Locate the cell with the specified text and output its [X, Y] center coordinate. 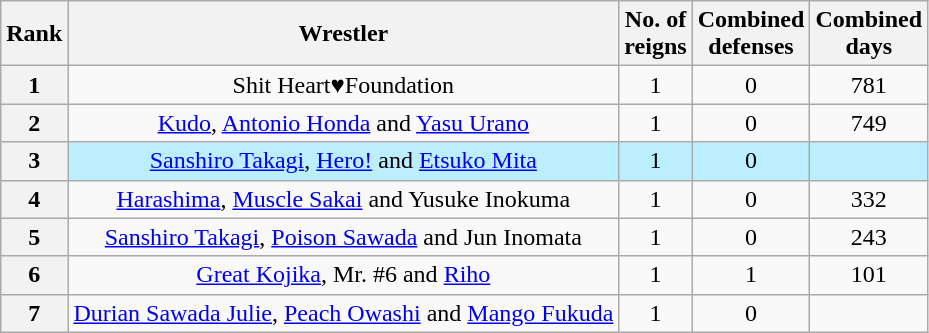
Harashima, Muscle Sakai and Yusuke Inokuma [344, 199]
2 [34, 123]
Shit Heart♥Foundation [344, 85]
Combineddays [869, 34]
781 [869, 85]
5 [34, 237]
Wrestler [344, 34]
6 [34, 275]
Kudo, Antonio Honda and Yasu Urano [344, 123]
332 [869, 199]
No. ofreigns [656, 34]
Combineddefenses [751, 34]
Great Kojika, Mr. #6 and Riho [344, 275]
3 [34, 161]
7 [34, 313]
4 [34, 199]
101 [869, 275]
Rank [34, 34]
Durian Sawada Julie, Peach Owashi and Mango Fukuda [344, 313]
749 [869, 123]
Sanshiro Takagi, Poison Sawada and Jun Inomata [344, 237]
Sanshiro Takagi, Hero! and Etsuko Mita [344, 161]
243 [869, 237]
